Search for the cell housing the specified text and yield its [x, y] center coordinate. 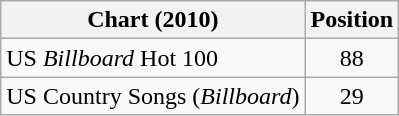
29 [352, 96]
Chart (2010) [153, 20]
US Country Songs (Billboard) [153, 96]
US Billboard Hot 100 [153, 58]
Position [352, 20]
88 [352, 58]
